Detect which cell encompasses the target text, then output its [x, y] center coordinate. 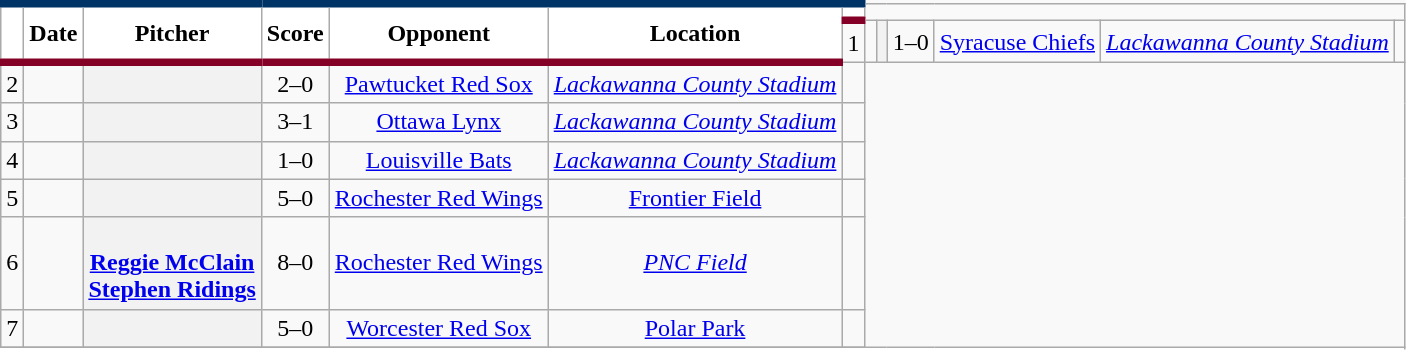
Pawtucket Red Sox [438, 82]
Frontier Field [695, 198]
Date [54, 33]
Syracuse Chiefs [1017, 42]
Pitcher [172, 33]
3 [12, 122]
PNC Field [695, 263]
1 [854, 42]
4 [12, 160]
2 [12, 82]
Louisville Bats [438, 160]
Polar Park [695, 328]
Opponent [438, 33]
Score [295, 33]
8–0 [295, 263]
Reggie McClain Stephen Ridings [172, 263]
3–1 [295, 122]
5 [12, 198]
Location [695, 33]
Ottawa Lynx [438, 122]
2–0 [295, 82]
6 [12, 263]
Worcester Red Sox [438, 328]
7 [12, 328]
